Return [x, y] of the center of cell containing provided text 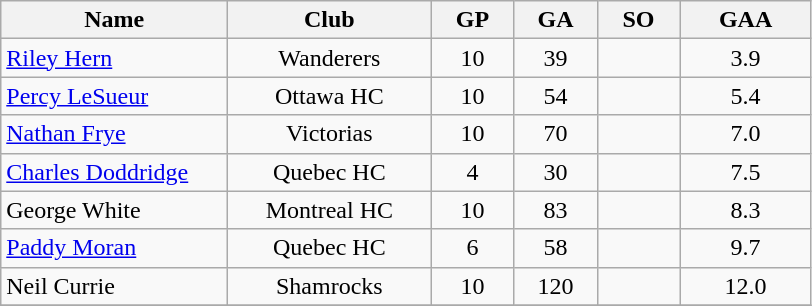
Club [330, 20]
Percy LeSueur [114, 96]
Riley Hern [114, 58]
58 [556, 248]
Neil Currie [114, 286]
5.4 [746, 96]
83 [556, 210]
Victorias [330, 134]
SO [638, 20]
7.0 [746, 134]
GA [556, 20]
39 [556, 58]
Wanderers [330, 58]
70 [556, 134]
Ottawa HC [330, 96]
George White [114, 210]
8.3 [746, 210]
GP [472, 20]
Shamrocks [330, 286]
3.9 [746, 58]
Name [114, 20]
Nathan Frye [114, 134]
GAA [746, 20]
120 [556, 286]
7.5 [746, 172]
12.0 [746, 286]
54 [556, 96]
30 [556, 172]
9.7 [746, 248]
6 [472, 248]
Montreal HC [330, 210]
Charles Doddridge [114, 172]
Paddy Moran [114, 248]
4 [472, 172]
